Determine the (x, y) coordinate at the center of the cell enclosing the given text.  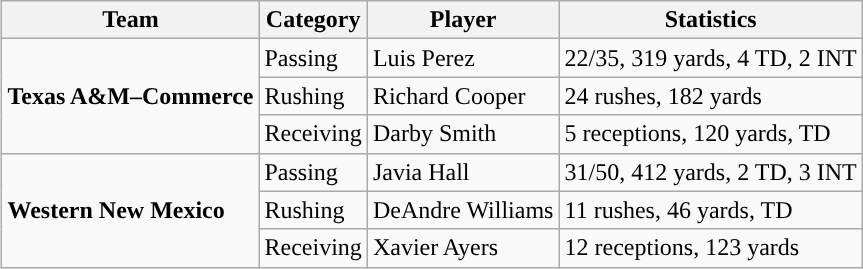
11 rushes, 46 yards, TD (710, 210)
Xavier Ayers (463, 248)
Javia Hall (463, 172)
Texas A&M–Commerce (130, 96)
12 receptions, 123 yards (710, 248)
Statistics (710, 20)
Category (313, 20)
Luis Perez (463, 58)
Player (463, 20)
31/50, 412 yards, 2 TD, 3 INT (710, 172)
Team (130, 20)
DeAndre Williams (463, 210)
Darby Smith (463, 134)
22/35, 319 yards, 4 TD, 2 INT (710, 58)
5 receptions, 120 yards, TD (710, 134)
Western New Mexico (130, 210)
24 rushes, 182 yards (710, 96)
Richard Cooper (463, 96)
